Provide the (x, y) coordinate of the cell's center where the given text is located.  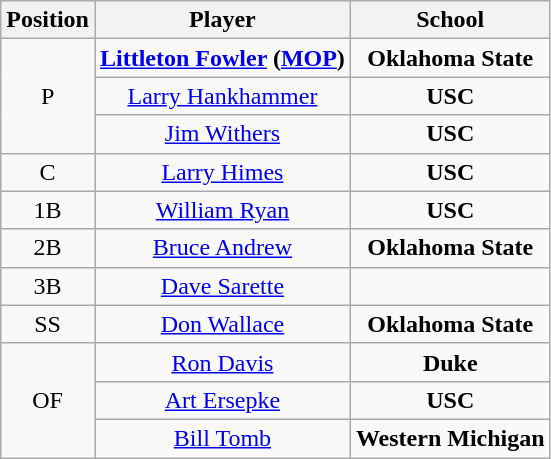
Bill Tomb (222, 438)
Player (222, 20)
Littleton Fowler (MOP) (222, 58)
3B (48, 286)
OF (48, 400)
Position (48, 20)
Art Ersepke (222, 400)
Don Wallace (222, 324)
SS (48, 324)
Bruce Andrew (222, 248)
C (48, 172)
Western Michigan (450, 438)
2B (48, 248)
Jim Withers (222, 134)
School (450, 20)
Duke (450, 362)
William Ryan (222, 210)
P (48, 96)
Dave Sarette (222, 286)
Ron Davis (222, 362)
Larry Himes (222, 172)
1B (48, 210)
Larry Hankhammer (222, 96)
